Return (x, y) of the center of cell containing provided text 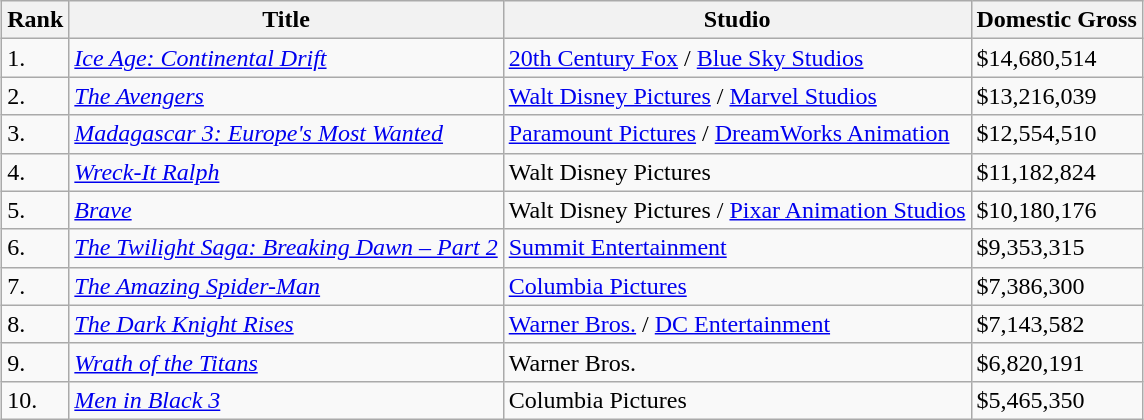
The Avengers (286, 96)
$11,182,824 (1056, 172)
4. (36, 172)
Warner Bros. (737, 362)
Warner Bros. / DC Entertainment (737, 324)
$7,143,582 (1056, 324)
Rank (36, 20)
Ice Age: Continental Drift (286, 58)
$9,353,315 (1056, 248)
$5,465,350 (1056, 400)
1. (36, 58)
8. (36, 324)
Walt Disney Pictures (737, 172)
2. (36, 96)
$7,386,300 (1056, 286)
The Twilight Saga: Breaking Dawn – Part 2 (286, 248)
10. (36, 400)
5. (36, 210)
3. (36, 134)
Paramount Pictures / DreamWorks Animation (737, 134)
Madagascar 3: Europe's Most Wanted (286, 134)
Walt Disney Pictures / Pixar Animation Studios (737, 210)
Wrath of the Titans (286, 362)
Domestic Gross (1056, 20)
Title (286, 20)
20th Century Fox / Blue Sky Studios (737, 58)
The Dark Knight Rises (286, 324)
$12,554,510 (1056, 134)
Wreck-It Ralph (286, 172)
9. (36, 362)
Walt Disney Pictures / Marvel Studios (737, 96)
$6,820,191 (1056, 362)
Men in Black 3 (286, 400)
$13,216,039 (1056, 96)
$10,180,176 (1056, 210)
Studio (737, 20)
7. (36, 286)
6. (36, 248)
Summit Entertainment (737, 248)
$14,680,514 (1056, 58)
Brave (286, 210)
The Amazing Spider-Man (286, 286)
